Return the [X, Y] coordinate for the center point of the cell that contains the specified text.  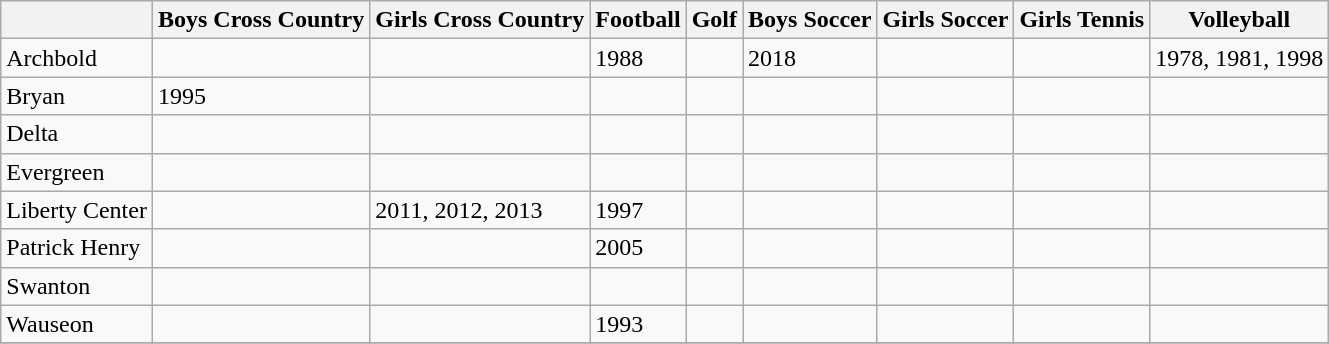
Archbold [77, 58]
Football [638, 20]
Golf [714, 20]
Delta [77, 134]
1995 [260, 96]
Bryan [77, 96]
Liberty Center [77, 210]
Volleyball [1240, 20]
Evergreen [77, 172]
2011, 2012, 2013 [480, 210]
Boys Cross Country [260, 20]
Patrick Henry [77, 248]
1993 [638, 324]
1988 [638, 58]
1978, 1981, 1998 [1240, 58]
2005 [638, 248]
Swanton [77, 286]
Wauseon [77, 324]
Girls Tennis [1082, 20]
2018 [809, 58]
1997 [638, 210]
Boys Soccer [809, 20]
Girls Cross Country [480, 20]
Girls Soccer [946, 20]
